Output the (x, y) coordinate of the center of the cell containing the given text.  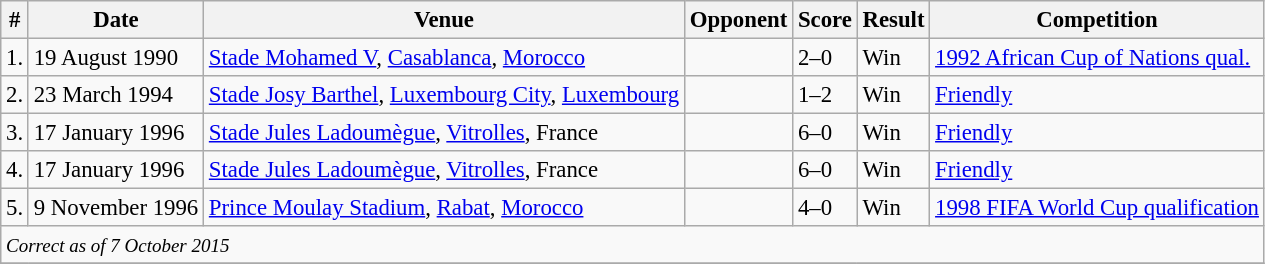
Stade Mohamed V, Casablanca, Morocco (444, 58)
4–0 (826, 208)
2–0 (826, 58)
9 November 1996 (116, 208)
19 August 1990 (116, 58)
1. (15, 58)
2. (15, 95)
Competition (1097, 20)
Opponent (738, 20)
Result (894, 20)
3. (15, 133)
Date (116, 20)
23 March 1994 (116, 95)
1–2 (826, 95)
Venue (444, 20)
Score (826, 20)
Correct as of 7 October 2015 (632, 245)
4. (15, 170)
5. (15, 208)
1998 FIFA World Cup qualification (1097, 208)
Stade Josy Barthel, Luxembourg City, Luxembourg (444, 95)
1992 African Cup of Nations qual. (1097, 58)
# (15, 20)
Prince Moulay Stadium, Rabat, Morocco (444, 208)
